For the text-containing cell, return its midpoint in [X, Y] coordinate format. 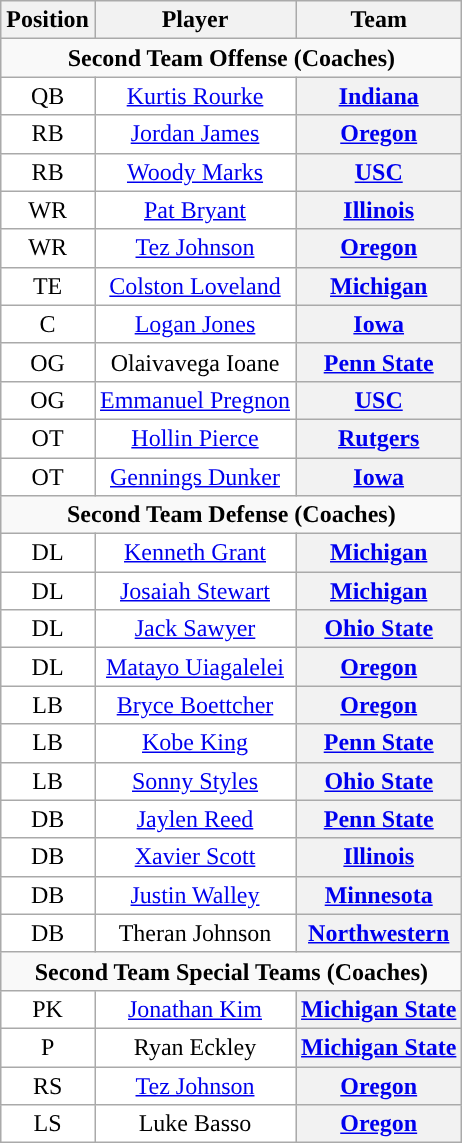
C [48, 324]
Kobe King [194, 743]
Player [194, 20]
Kenneth Grant [194, 553]
QB [48, 96]
Northwestern [379, 933]
Gennings Dunker [194, 477]
PK [48, 1009]
Jonathan Kim [194, 1009]
Second Team Offense (Coaches) [232, 58]
P [48, 1047]
Team [379, 20]
Xavier Scott [194, 857]
Kurtis Rourke [194, 96]
Jack Sawyer [194, 629]
Theran Johnson [194, 933]
Justin Walley [194, 895]
Colston Loveland [194, 286]
Josaiah Stewart [194, 591]
Second Team Defense (Coaches) [232, 515]
Matayo Uiagalelei [194, 667]
Sonny Styles [194, 781]
Rutgers [379, 438]
Luke Basso [194, 1124]
Woody Marks [194, 172]
Minnesota [379, 895]
Second Team Special Teams (Coaches) [232, 971]
Bryce Boettcher [194, 705]
Jordan James [194, 134]
Ryan Eckley [194, 1047]
TE [48, 286]
Logan Jones [194, 324]
LS [48, 1124]
Olaivavega Ioane [194, 362]
Jaylen Reed [194, 819]
RS [48, 1085]
Position [48, 20]
Indiana [379, 96]
Hollin Pierce [194, 438]
Emmanuel Pregnon [194, 400]
Pat Bryant [194, 210]
